Provide the [X, Y] coordinate of the cell's center where the given text is located.  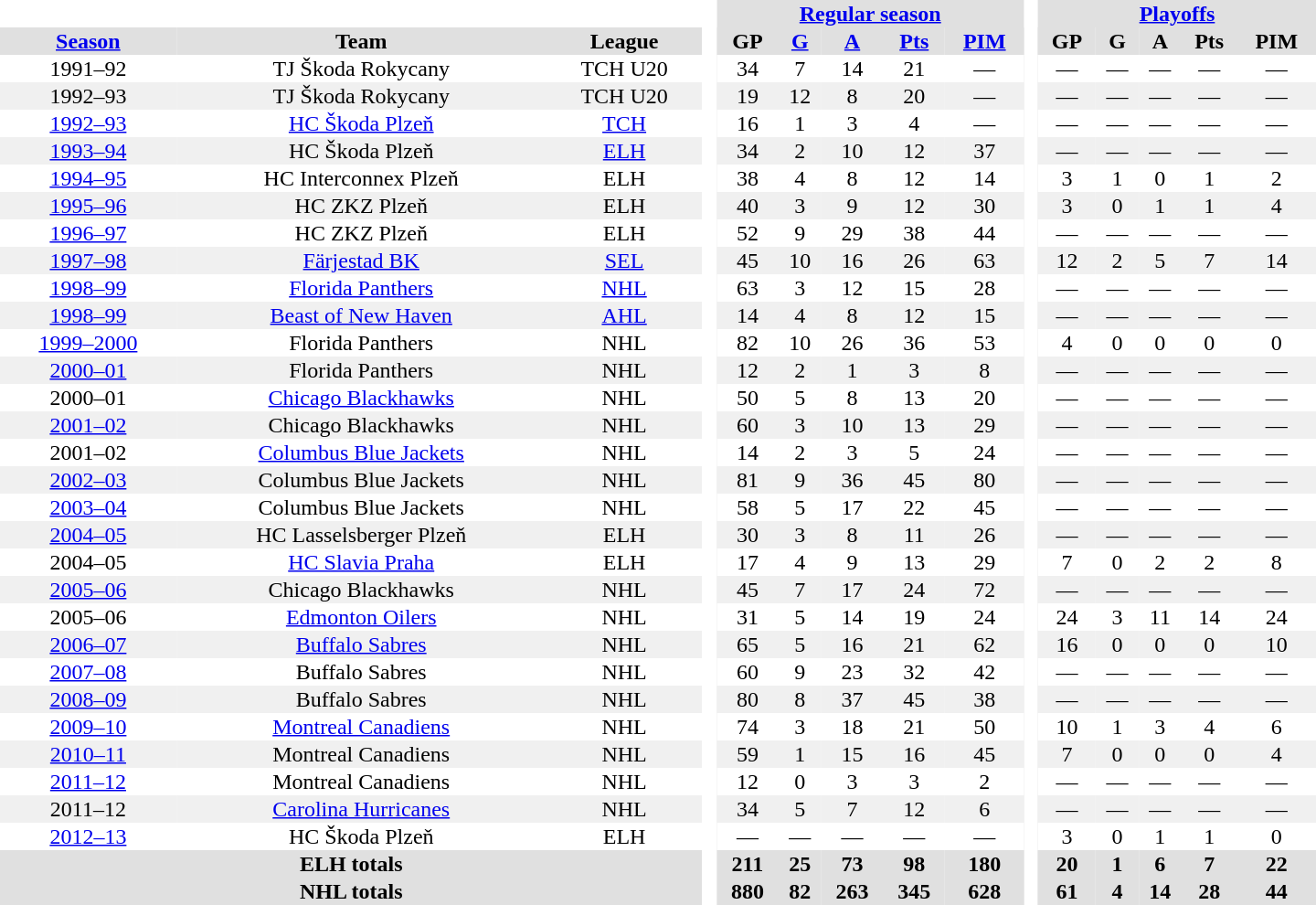
42 [984, 672]
31 [748, 617]
1995–96 [88, 206]
23 [853, 672]
2012–13 [88, 836]
263 [853, 891]
Edmonton Oilers [362, 617]
Carolina Hurricanes [362, 809]
98 [914, 864]
74 [748, 727]
25 [801, 864]
ELH totals [351, 864]
1999–2000 [88, 343]
1991–92 [88, 69]
18 [853, 727]
2008–09 [88, 699]
58 [748, 507]
AHL [625, 315]
1993–94 [88, 151]
Färjestad BK [362, 261]
628 [984, 891]
2007–08 [88, 672]
73 [853, 864]
HC Slavia Praha [362, 562]
1994–95 [88, 178]
TCH [625, 123]
62 [984, 644]
Season [88, 41]
League [625, 41]
65 [748, 644]
Playoffs [1177, 14]
211 [748, 864]
Beast of New Haven [362, 315]
180 [984, 864]
61 [1067, 891]
40 [748, 206]
Team [362, 41]
HC Lasselsberger Plzeň [362, 535]
345 [914, 891]
Regular season [870, 14]
81 [748, 480]
1996–97 [88, 233]
1997–98 [88, 261]
HC Interconnex Plzeň [362, 178]
53 [984, 343]
2002–03 [88, 480]
52 [748, 233]
2009–10 [88, 727]
880 [748, 891]
32 [914, 672]
72 [984, 590]
59 [748, 754]
NHL totals [351, 891]
2003–04 [88, 507]
2010–11 [88, 754]
SEL [625, 261]
2006–07 [88, 644]
